Identify which cell holds the provided text, then report its [x, y] central coordinate. 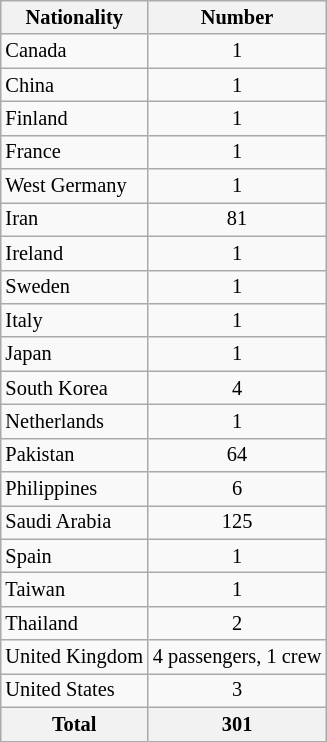
Canada [74, 51]
United Kingdom [74, 657]
Philippines [74, 489]
Number [237, 18]
3 [237, 691]
Sweden [74, 287]
Japan [74, 354]
4 [237, 388]
Finland [74, 119]
United States [74, 691]
2 [237, 624]
Italy [74, 321]
Ireland [74, 253]
Spain [74, 556]
China [74, 85]
301 [237, 725]
Netherlands [74, 422]
South Korea [74, 388]
West Germany [74, 186]
Iran [74, 220]
Saudi Arabia [74, 523]
125 [237, 523]
Nationality [74, 18]
Thailand [74, 624]
4 passengers, 1 crew [237, 657]
Total [74, 725]
France [74, 152]
Taiwan [74, 590]
81 [237, 220]
Pakistan [74, 455]
6 [237, 489]
64 [237, 455]
